Extract the (x, y) coordinate from the center of the cell holding the provided text.  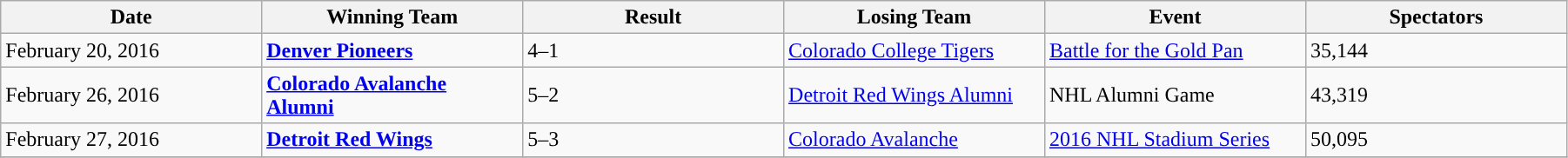
Winning Team (392, 17)
2016 NHL Stadium Series (1175, 140)
Detroit Red Wings (392, 140)
Spectators (1436, 17)
February 20, 2016 (131, 50)
5–2 (653, 95)
Result (653, 17)
43,319 (1436, 95)
Colorado Avalanche Alumni (392, 95)
Date (131, 17)
Losing Team (915, 17)
5–3 (653, 140)
February 27, 2016 (131, 140)
Denver Pioneers (392, 50)
NHL Alumni Game (1175, 95)
35,144 (1436, 50)
50,095 (1436, 140)
February 26, 2016 (131, 95)
Detroit Red Wings Alumni (915, 95)
Colorado Avalanche (915, 140)
Battle for the Gold Pan (1175, 50)
Colorado College Tigers (915, 50)
Event (1175, 17)
4–1 (653, 50)
